Locate the cell with the specified text and output its [x, y] center coordinate. 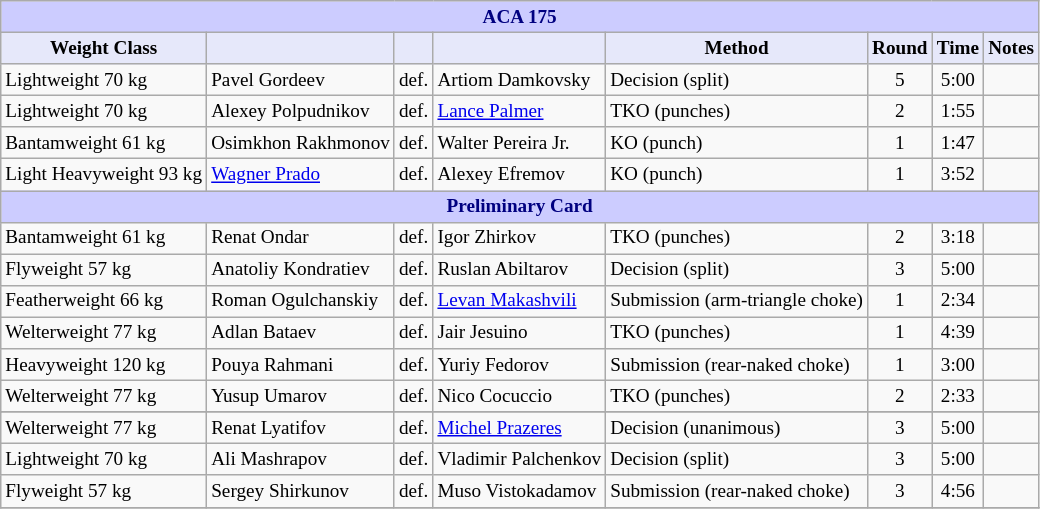
Round [900, 48]
Ruslan Abiltarov [520, 270]
Decision (unanimous) [737, 428]
Notes [1012, 48]
Nico Cocuccio [520, 396]
Yusup Umarov [301, 396]
Pavel Gordeev [301, 80]
Adlan Bataev [301, 333]
Renat Ondar [301, 238]
Levan Makashvili [520, 301]
Jair Jesuino [520, 333]
5 [900, 80]
Igor Zhirkov [520, 238]
Wagner Prado [301, 175]
ACA 175 [520, 17]
Walter Pereira Jr. [520, 143]
Ali Mashrapov [301, 460]
3:00 [958, 365]
Pouya Rahmani [301, 365]
4:56 [958, 491]
Sergey Shirkunov [301, 491]
Vladimir Palchenkov [520, 460]
4:39 [958, 333]
Submission (arm-triangle choke) [737, 301]
Weight Class [104, 48]
Muso Vistokadamov [520, 491]
2:34 [958, 301]
Light Heavyweight 93 kg [104, 175]
Michel Prazeres [520, 428]
Method [737, 48]
1:47 [958, 143]
3:52 [958, 175]
Alexey Polpudnikov [301, 111]
Yuriy Fedorov [520, 365]
Alexey Efremov [520, 175]
Preliminary Card [520, 206]
Heavyweight 120 kg [104, 365]
Renat Lyatifov [301, 428]
3:18 [958, 238]
Artiom Damkovsky [520, 80]
Anatoliy Kondratiev [301, 270]
Osimkhon Rakhmonov [301, 143]
2:33 [958, 396]
Featherweight 66 kg [104, 301]
Lance Palmer [520, 111]
1:55 [958, 111]
Roman Ogulchanskiy [301, 301]
Time [958, 48]
